Detect which cell encompasses the target text, then output its [x, y] center coordinate. 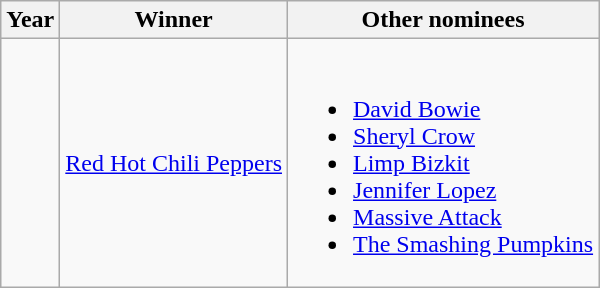
Red Hot Chili Peppers [174, 163]
David BowieSheryl CrowLimp BizkitJennifer LopezMassive AttackThe Smashing Pumpkins [444, 163]
Winner [174, 20]
Year [30, 20]
Other nominees [444, 20]
